Search for the cell housing the specified text and yield its (X, Y) center coordinate. 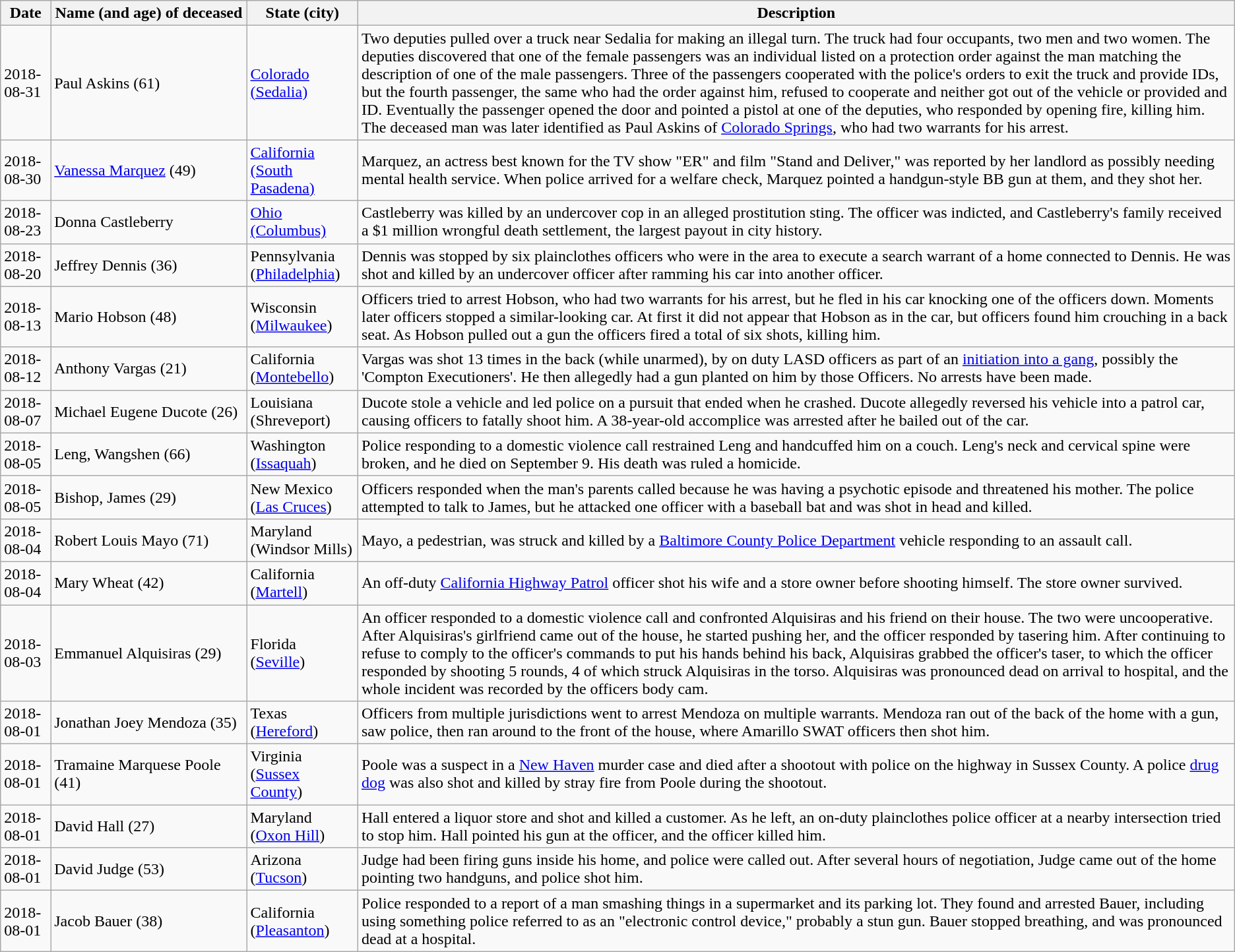
Date (26, 13)
Ohio (Columbus) (302, 222)
2018-08-23 (26, 222)
2018-08-20 (26, 265)
2018-08-12 (26, 368)
Jonathan Joey Mendoza (35) (149, 723)
Emmanuel Alquisiras (29) (149, 652)
Paul Askins (61) (149, 83)
Jacob Bauer (38) (149, 921)
David Judge (53) (149, 870)
Wisconsin (Milwaukee) (302, 317)
Texas (Hereford) (302, 723)
Colorado (Sedalia) (302, 83)
2018-08-07 (26, 412)
Mario Hobson (48) (149, 317)
New Mexico (Las Cruces) (302, 497)
Washington (Issaquah) (302, 454)
California (South Pasadena) (302, 170)
Mary Wheat (42) (149, 583)
Louisiana (Shreveport) (302, 412)
State (city) (302, 13)
An off-duty California Highway Patrol officer shot his wife and a store owner before shooting himself. The store owner survived. (796, 583)
Anthony Vargas (21) (149, 368)
2018-08-13 (26, 317)
Robert Louis Mayo (71) (149, 540)
Pennsylvania (Philadelphia) (302, 265)
Maryland (Oxon Hill) (302, 826)
Arizona (Tucson) (302, 870)
Leng, Wangshen (66) (149, 454)
Florida (Seville) (302, 652)
California (Martell) (302, 583)
Tramaine Marquese Poole (41) (149, 775)
Jeffrey Dennis (36) (149, 265)
2018-08-03 (26, 652)
Virginia (Sussex County) (302, 775)
Maryland (Windsor Mills) (302, 540)
2018-08-30 (26, 170)
Vanessa Marquez (49) (149, 170)
California (Pleasanton) (302, 921)
Name (and age) of deceased (149, 13)
David Hall (27) (149, 826)
Mayo, a pedestrian, was struck and killed by a Baltimore County Police Department vehicle responding to an assault call. (796, 540)
Donna Castleberry (149, 222)
Bishop, James (29) (149, 497)
Description (796, 13)
2018-08-31 (26, 83)
California (Montebello) (302, 368)
Michael Eugene Ducote (26) (149, 412)
